Scan for the cell matching the given text and deliver its [X, Y] coordinate at center. 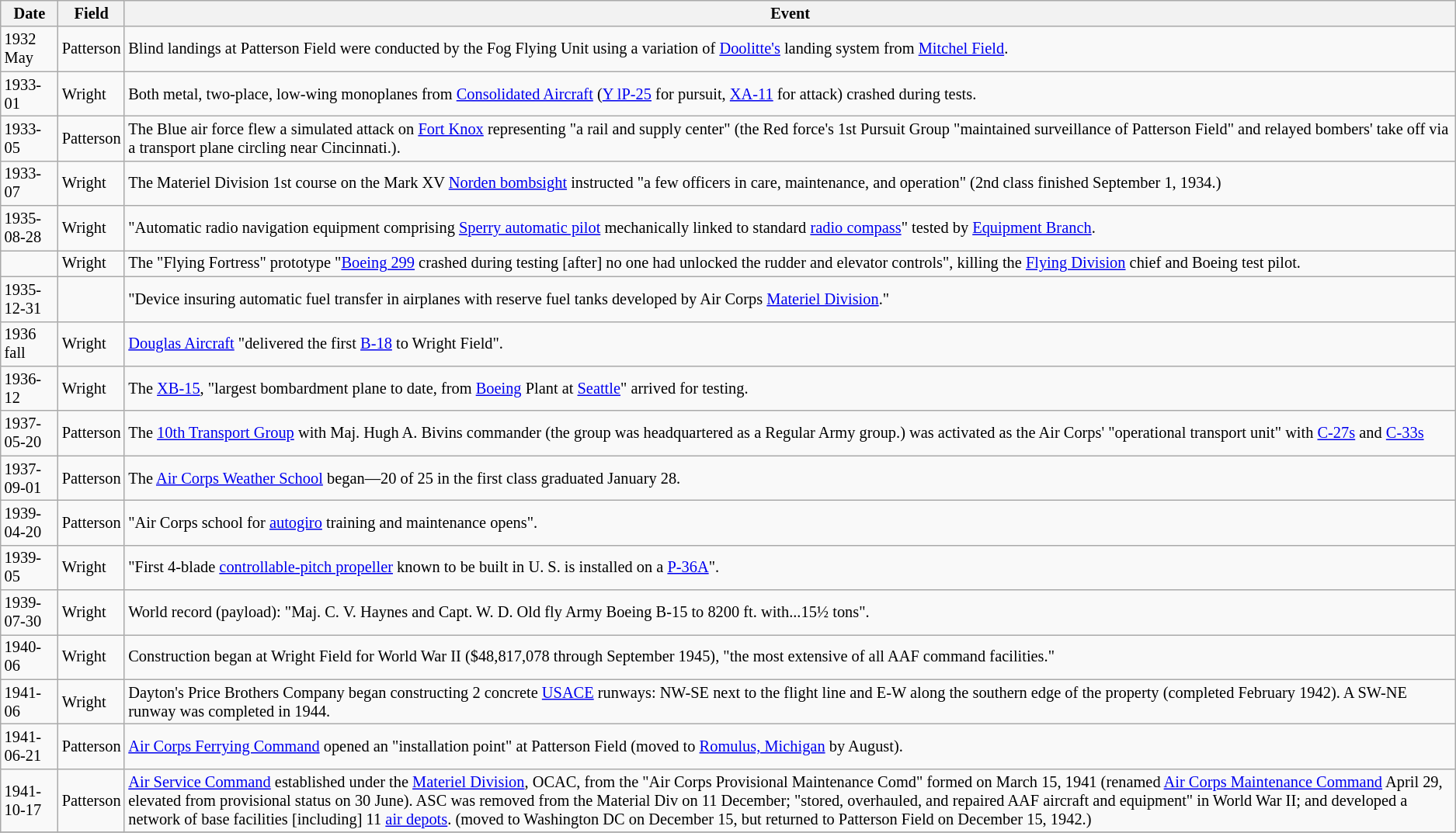
"First 4-blade controllable-pitch propeller known to be built in U. S. is installed on a P-36A". [790, 567]
Date [30, 13]
The XB-15, "largest bombardment plane to date, from Boeing Plant at Seattle" arrived for testing. [790, 388]
"Air Corps school for autogiro training and maintenance opens". [790, 522]
1933-05 [30, 138]
1935-08-28 [30, 228]
1937-09-01 [30, 478]
Douglas Aircraft "delivered the first B-18 to Wright Field". [790, 344]
"Automatic radio navigation equipment comprising Sperry automatic pilot mechanically linked to standard radio compass" tested by Equipment Branch. [790, 228]
1940-06 [30, 657]
1935-12-31 [30, 299]
1941-10-17 [30, 800]
Blind landings at Patterson Field were conducted by the Fog Flying Unit using a variation of Doolitte's landing system from Mitchel Field. [790, 49]
Both metal, two-place, low-wing monoplanes from Consolidated Aircraft (Y lP-25 for pursuit, XA-11 for attack) crashed during tests. [790, 94]
1933-01 [30, 94]
"Device insuring automatic fuel transfer in airplanes with reserve fuel tanks developed by Air Corps Materiel Division." [790, 299]
1937-05-20 [30, 433]
World record (payload): "Maj. C. V. Haynes and Capt. W. D. Old fly Army Boeing B-15 to 8200 ft. with...15½ tons". [790, 613]
1932 May [30, 49]
Field [92, 13]
1936-12 [30, 388]
1939-04-20 [30, 522]
1936 fall [30, 344]
Construction began at Wright Field for World War II ($48,817,078 through September 1945), "the most extensive of all AAF command facilities." [790, 657]
1933-07 [30, 183]
1939-07-30 [30, 613]
1939-05 [30, 567]
Event [790, 13]
1941-06-21 [30, 746]
1941-06 [30, 702]
The Air Corps Weather School began—20 of 25 in the first class graduated January 28. [790, 478]
Air Corps Ferrying Command opened an "installation point" at Patterson Field (moved to Romulus, Michigan by August). [790, 746]
